Identify which cell holds the provided text, then report its [x, y] central coordinate. 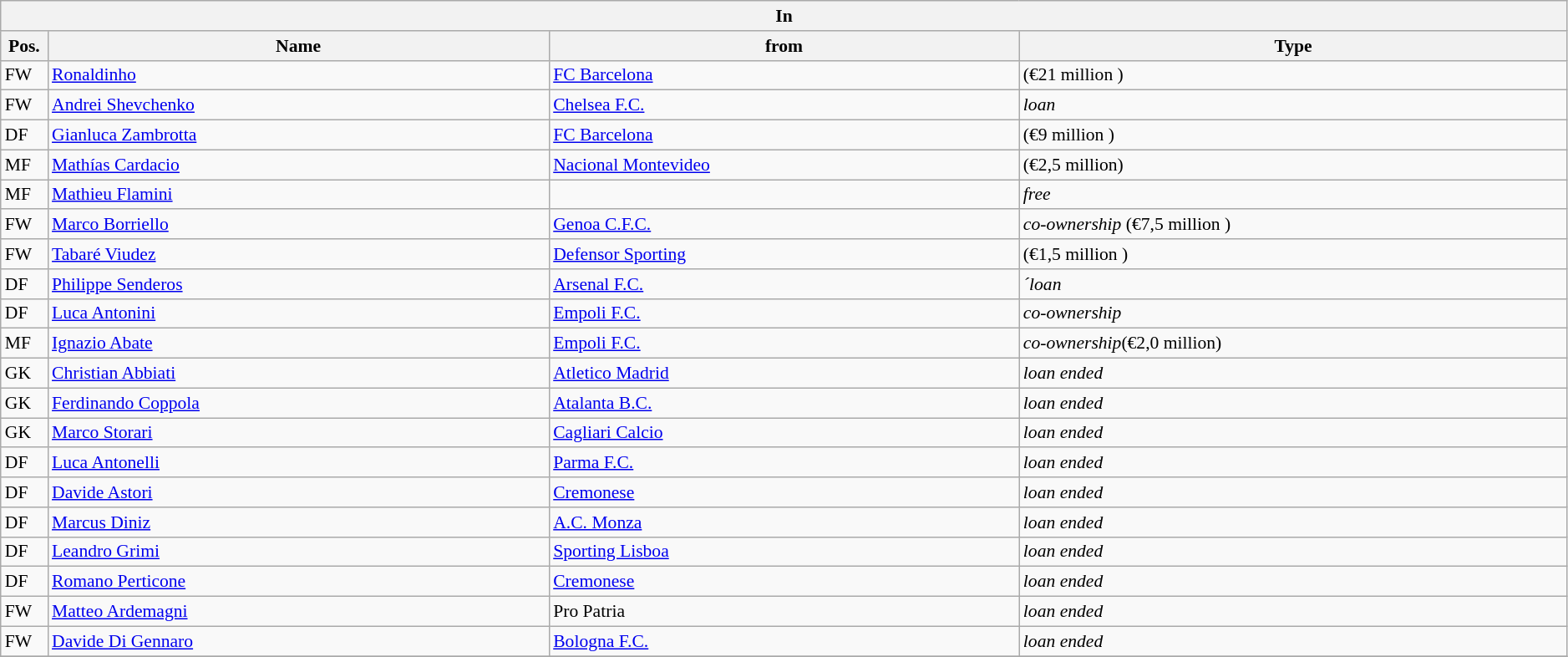
(€9 million ) [1293, 135]
Pos. [24, 46]
co-ownership [1293, 313]
Davide Di Gennaro [298, 641]
Matteo Ardemagni [298, 612]
Ferdinando Coppola [298, 403]
Atletico Madrid [784, 374]
Marcus Diniz [298, 522]
Bologna F.C. [784, 641]
Mathieu Flamini [298, 195]
Andrei Shevchenko [298, 105]
Ignazio Abate [298, 344]
Chelsea F.C. [784, 105]
(€2,5 million) [1293, 165]
Mathías Cardacio [298, 165]
Davide Astori [298, 492]
Marco Storari [298, 433]
Name [298, 46]
co-ownership (€7,5 million ) [1293, 225]
Marco Borriello [298, 225]
free [1293, 195]
Genoa C.F.C. [784, 225]
Tabaré Viudez [298, 254]
Luca Antonelli [298, 463]
Philippe Senderos [298, 284]
Cagliari Calcio [784, 433]
(€21 million ) [1293, 75]
from [784, 46]
Romano Perticone [298, 582]
´loan [1293, 284]
co-ownership(€2,0 million) [1293, 344]
Luca Antonini [298, 313]
Pro Patria [784, 612]
Ronaldinho [298, 75]
Type [1293, 46]
Arsenal F.C. [784, 284]
A.C. Monza [784, 522]
Sporting Lisboa [784, 552]
Gianluca Zambrotta [298, 135]
In [784, 16]
Nacional Montevideo [784, 165]
Christian Abbiati [298, 374]
Leandro Grimi [298, 552]
(€1,5 million ) [1293, 254]
Parma F.C. [784, 463]
loan [1293, 105]
Defensor Sporting [784, 254]
Atalanta B.C. [784, 403]
